Output the (x, y) coordinate of the center of the cell containing the given text.  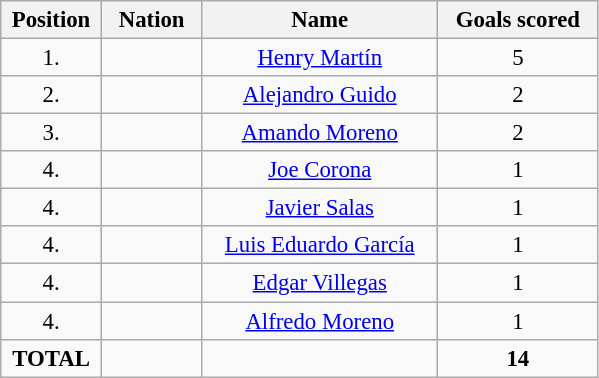
Luis Eduardo García (320, 245)
1. (52, 58)
14 (518, 358)
Goals scored (518, 20)
Edgar Villegas (320, 283)
Alfredo Moreno (320, 321)
Amando Moreno (320, 133)
Joe Corona (320, 170)
Alejandro Guido (320, 95)
Henry Martín (320, 58)
5 (518, 58)
Javier Salas (320, 208)
2. (52, 95)
TOTAL (52, 358)
Position (52, 20)
Nation (152, 20)
Name (320, 20)
3. (52, 133)
